From the cell containing the given text, extract its center point as [x, y] coordinate. 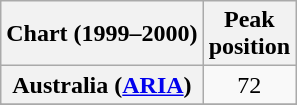
72 [249, 85]
Peakposition [249, 34]
Australia (ARIA) [102, 85]
Chart (1999–2000) [102, 34]
